Provide the [x, y] coordinate of the cell's center where the given text is located.  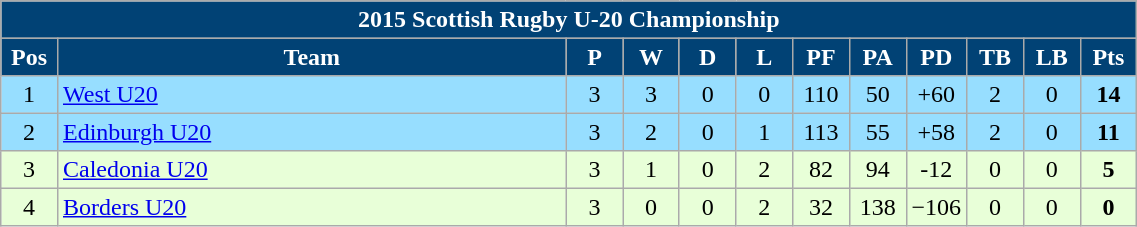
2015 Scottish Rugby U-20 Championship [569, 20]
D [708, 56]
TB [996, 56]
PF [822, 56]
55 [878, 132]
5 [1108, 170]
L [764, 56]
P [594, 56]
4 [30, 206]
+58 [936, 132]
Pos [30, 56]
Caledonia U20 [312, 170]
West U20 [312, 94]
-12 [936, 170]
+60 [936, 94]
11 [1108, 132]
32 [822, 206]
LB [1052, 56]
Edinburgh U20 [312, 132]
138 [878, 206]
110 [822, 94]
−106 [936, 206]
Borders U20 [312, 206]
W [652, 56]
PD [936, 56]
113 [822, 132]
14 [1108, 94]
94 [878, 170]
82 [822, 170]
PA [878, 56]
Pts [1108, 56]
50 [878, 94]
Team [312, 56]
